Determine the [x, y] coordinate at the center of the cell enclosing the given text.  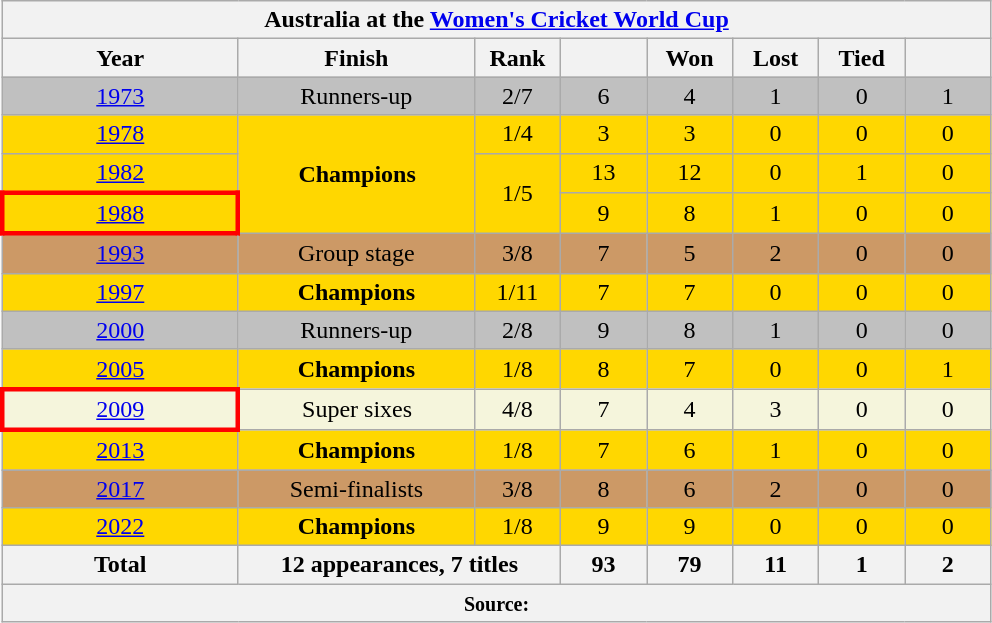
1973 [120, 96]
4/8 [517, 410]
1/5 [517, 194]
5 [689, 254]
Won [689, 58]
2022 [120, 527]
1982 [120, 173]
11 [776, 565]
1993 [120, 254]
1/4 [517, 134]
Rank [517, 58]
79 [689, 565]
Group stage [356, 254]
1997 [120, 292]
2013 [120, 450]
Source: [496, 603]
13 [603, 173]
Tied [862, 58]
2/8 [517, 330]
93 [603, 565]
2009 [120, 410]
Semi-finalists [356, 489]
12 appearances, 7 titles [399, 565]
1/11 [517, 292]
2000 [120, 330]
Finish [356, 58]
Year [120, 58]
2017 [120, 489]
Lost [776, 58]
2005 [120, 369]
Super sixes [356, 410]
2/7 [517, 96]
Total [120, 565]
1988 [120, 214]
Australia at the Women's Cricket World Cup [496, 20]
1978 [120, 134]
12 [689, 173]
